Provide the [X, Y] coordinate of the cell's center where the given text is located.  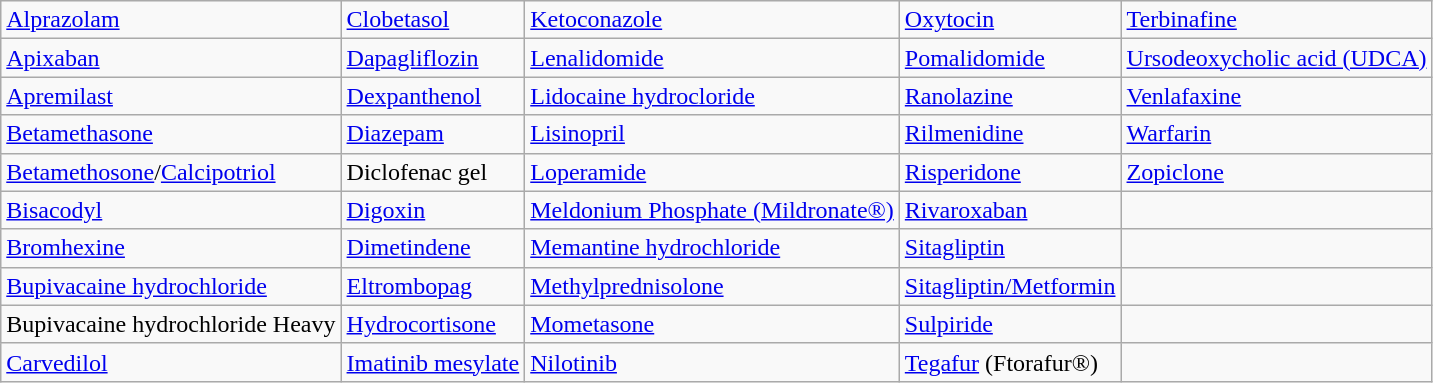
Diazepam [433, 134]
Risperidone [1010, 172]
Memantine hydrochloride [712, 248]
Oxytocin [1010, 20]
Mometasone [712, 324]
Dimetindene [433, 248]
Bisacodyl [171, 210]
Methylprednisolone [712, 286]
Venlafaxine [1276, 96]
Rilmenidine [1010, 134]
Rivaroxaban [1010, 210]
Bromhexine [171, 248]
Eltrombopag [433, 286]
Bupivacaine hydrochloride Heavy [171, 324]
Hydrocortisone [433, 324]
Apixaban [171, 58]
Sitagliptin/Metformin [1010, 286]
Meldonium Phosphate (Mildronate®) [712, 210]
Betamethasone [171, 134]
Imatinib mesylate [433, 362]
Ketoconazole [712, 20]
Lisinopril [712, 134]
Betamethosone/Calcipotriol [171, 172]
Dapagliflozin [433, 58]
Diclofenac gel [433, 172]
Lenalidomide [712, 58]
Sulpiride [1010, 324]
Apremilast [171, 96]
Clobetasol [433, 20]
Pomalidomide [1010, 58]
Ranolazine [1010, 96]
Loperamide [712, 172]
Zopiclone [1276, 172]
Nilotinib [712, 362]
Terbinafine [1276, 20]
Warfarin [1276, 134]
Carvedilol [171, 362]
Dexpanthenol [433, 96]
Alprazolam [171, 20]
Ursodeoxycholic acid (UDCA) [1276, 58]
Sitagliptin [1010, 248]
Digoxin [433, 210]
Tegafur (Ftorafur®) [1010, 362]
Bupivacaine hydrochloride [171, 286]
Lidocaine hydrocloride [712, 96]
